Find where the given text appears and provide that cell's center as (x, y) coordinate. 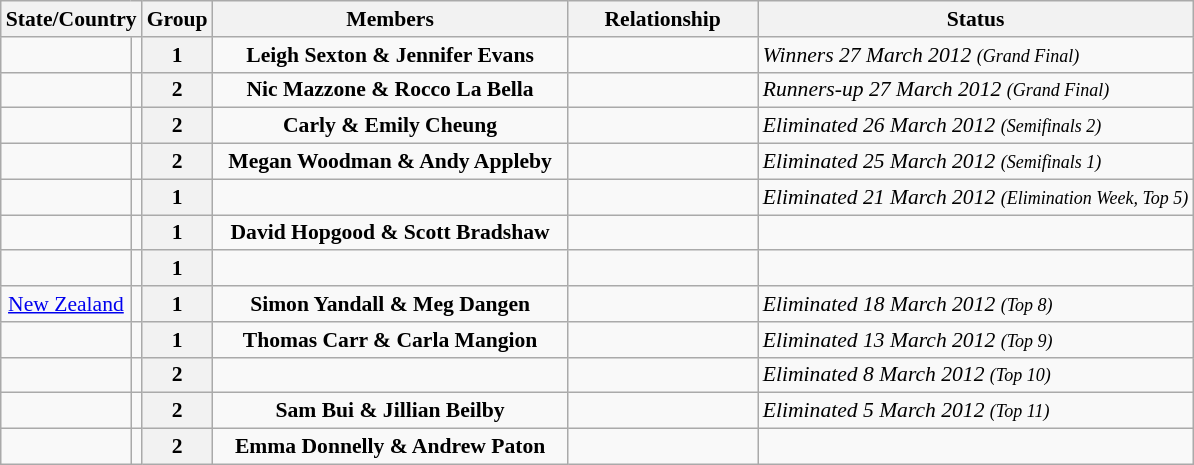
Leigh Sexton & Jennifer Evans (390, 55)
Group (178, 19)
Eliminated 13 March 2012 (Top 9) (976, 340)
New Zealand (66, 304)
State/Country (72, 19)
Status (976, 19)
Simon Yandall & Meg Dangen (390, 304)
Thomas Carr & Carla Mangion (390, 340)
Carly & Emily Cheung (390, 126)
Eliminated 21 March 2012 (Elimination Week, Top 5) (976, 197)
Runners-up 27 March 2012 (Grand Final) (976, 90)
Sam Bui & Jillian Beilby (390, 411)
Nic Mazzone & Rocco La Bella (390, 90)
Winners 27 March 2012 (Grand Final) (976, 55)
Eliminated 26 March 2012 (Semifinals 2) (976, 126)
Eliminated 8 March 2012 (Top 10) (976, 375)
Eliminated 18 March 2012 (Top 8) (976, 304)
Eliminated 25 March 2012 (Semifinals 1) (976, 162)
David Hopgood & Scott Bradshaw (390, 233)
Relationship (663, 19)
Eliminated 5 March 2012 (Top 11) (976, 411)
Megan Woodman & Andy Appleby (390, 162)
Members (390, 19)
Emma Donnelly & Andrew Paton (390, 447)
